Pinpoint the cell where the given text exists, returning its [X, Y] midpoint coordinate. 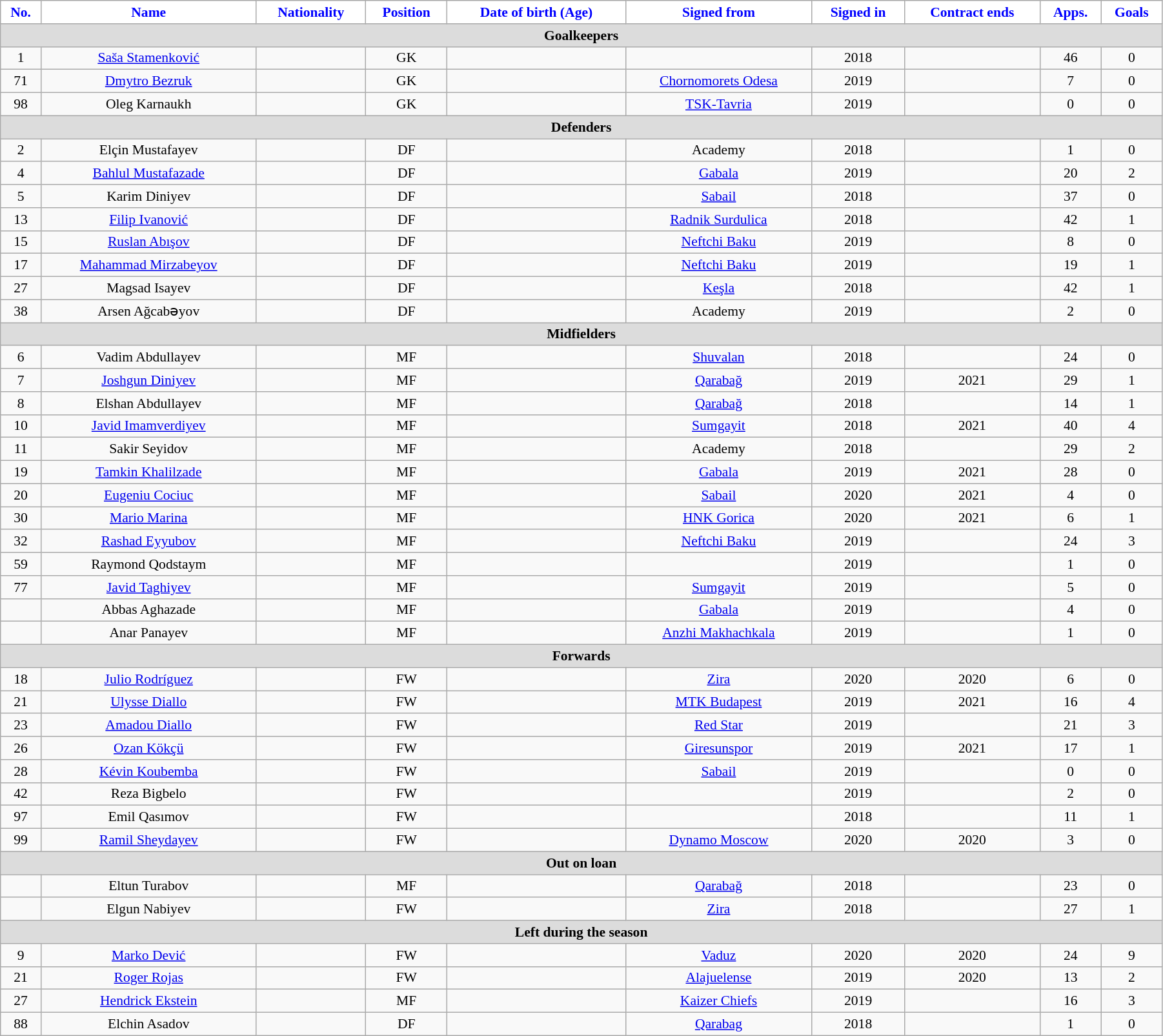
98 [21, 105]
38 [21, 311]
Sakir Seyidov [148, 449]
Ozan Kökçü [148, 748]
Magsad Isayev [148, 289]
No. [21, 12]
46 [1070, 58]
Dmytro Bezruk [148, 81]
37 [1070, 196]
88 [21, 1024]
HNK Gorica [719, 518]
97 [21, 817]
Date of birth (Age) [536, 12]
Signed in [858, 12]
Kévin Koubemba [148, 771]
Shuvalan [719, 358]
Rashad Eyyubov [148, 542]
15 [21, 242]
Out on loan [581, 863]
Defenders [581, 127]
26 [21, 748]
Mario Marina [148, 518]
Nationality [311, 12]
77 [21, 587]
Ramil Sheydayev [148, 840]
Forwards [581, 656]
32 [21, 542]
Radnik Surdulica [719, 219]
Anzhi Makhachkala [719, 633]
Vadim Abdullayev [148, 358]
Ulysse Diallo [148, 702]
Eugeniu Cociuc [148, 495]
Joshgun Diniyev [148, 380]
Mahammad Mirzabeyov [148, 265]
Amadou Diallo [148, 726]
Reza Bigbelo [148, 794]
Contract ends [972, 12]
Elçin Mustafayev [148, 150]
Hendrick Ekstein [148, 1001]
99 [21, 840]
14 [1070, 403]
Elchin Asadov [148, 1024]
Marko Dević [148, 955]
Elshan Abdullayev [148, 403]
Karim Diniyev [148, 196]
Filip Ivanović [148, 219]
Giresunspor [719, 748]
59 [21, 564]
Arsen Ağcabəyov [148, 311]
Kaizer Chiefs [719, 1001]
Midfielders [581, 334]
Roger Rojas [148, 978]
Raymond Qodstaym [148, 564]
40 [1070, 426]
Javid Taghiyev [148, 587]
Goalkeepers [581, 36]
Apps. [1070, 12]
Oleg Karnaukh [148, 105]
Chornomorets Odesa [719, 81]
Bahlul Mustafazade [148, 174]
71 [21, 81]
Keşla [719, 289]
Left during the season [581, 932]
Tamkin Khalilzade [148, 472]
Emil Qasımov [148, 817]
Vaduz [719, 955]
Eltun Turabov [148, 886]
Position [406, 12]
Elgun Nabiyev [148, 909]
Name [148, 12]
Dynamo Moscow [719, 840]
MTK Budapest [719, 702]
Signed from [719, 12]
Red Star [719, 726]
TSK-Tavria [719, 105]
18 [21, 679]
10 [21, 426]
Saša Stamenković [148, 58]
Julio Rodríguez [148, 679]
Anar Panayev [148, 633]
Goals [1131, 12]
Ruslan Abışov [148, 242]
Alajuelense [719, 978]
30 [21, 518]
Abbas Aghazade [148, 610]
Javid Imamverdiyev [148, 426]
Qarabag [719, 1024]
